From the cell containing the given text, extract its center point as [x, y] coordinate. 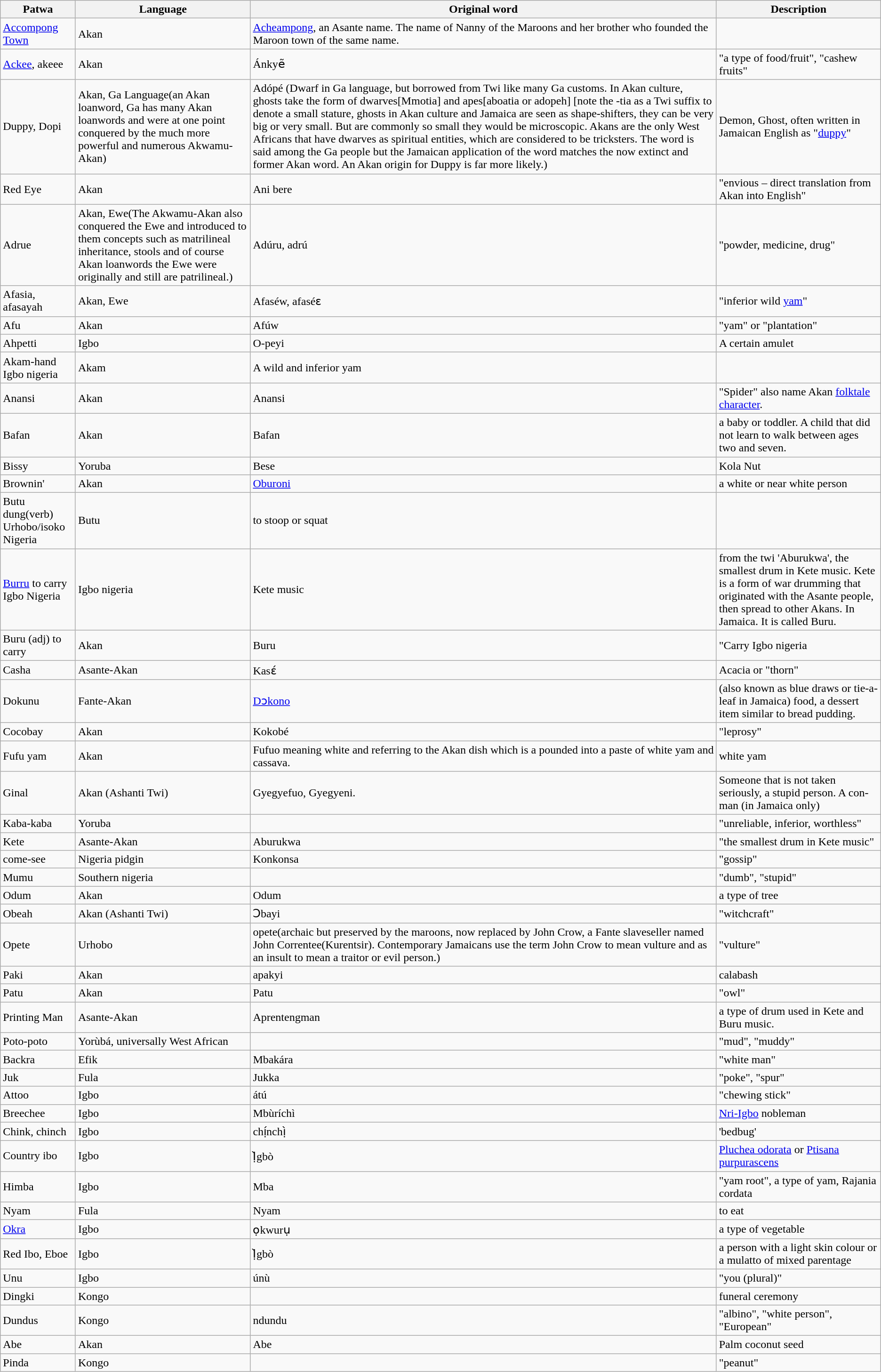
Fufu yam [38, 756]
Aprentengman [483, 1018]
Chink, chinch [38, 1131]
to stoop or squat [483, 521]
Afaséw, afaséɛ [483, 301]
"a type of food/fruit", "cashew fruits" [798, 64]
Unu [38, 1278]
Kola Nut [798, 465]
Ani bere [483, 189]
to eat [798, 1211]
"albino", "white person", "European" [798, 1321]
Afu [38, 325]
Casha [38, 670]
Himba [38, 1187]
Dingki [38, 1296]
átú [483, 1095]
Description [798, 9]
Butu [163, 521]
Yorùbá, universally West African [163, 1042]
Dɔkono [483, 701]
Breechee [38, 1113]
Igbo nigeria [163, 589]
Ackee, akeee [38, 64]
"witchcraft" [798, 914]
Kaba-kaba [38, 824]
Attoo [38, 1095]
Gyegyefuo, Gyegyeni. [483, 793]
Language [163, 9]
Backra [38, 1059]
Country ibo [38, 1156]
Mumu [38, 877]
Obeah [38, 914]
a type of tree [798, 895]
Palm coconut seed [798, 1345]
Acacia or "thorn" [798, 670]
apakyi [483, 975]
"owl" [798, 993]
ndundu [483, 1321]
Adrue [38, 245]
'bedbug' [798, 1131]
Original word [483, 9]
únù [483, 1278]
a baby or toddler. A child that did not learn to walk between ages two and seven. [798, 435]
Duppy, Dopi [38, 127]
Kasɛ́ [483, 670]
Jukka [483, 1077]
"envious – direct translation from Akan into English" [798, 189]
"mud", "muddy" [798, 1042]
Akam [163, 367]
"gossip" [798, 859]
Akan, Ga Language(an Akan loanword, Ga has many Akan loanwords and were at one point conquered by the much more powerful and numerous Akwamu-Akan) [163, 127]
Red Ibo, Eboe [38, 1254]
Akan, Ewe [163, 301]
Butu dung(verb)Urhobo/isoko Nigeria [38, 521]
Pinda [38, 1363]
"dumb", "stupid" [798, 877]
a type of vegetable [798, 1229]
Ginal [38, 793]
Efik [163, 1059]
a white or near white person [798, 484]
Opete [38, 944]
Kete [38, 842]
a person with a light skin colour or a mulatto of mixed parentage [798, 1254]
a type of drum used in Kete and Buru music. [798, 1018]
Nigeria pidgin [163, 859]
Akam-handIgbo nigeria [38, 367]
Buru [483, 646]
Ahpetti [38, 343]
come-see [38, 859]
Poto-poto [38, 1042]
Someone that is not taken seriously, a stupid person. A con-man (in Jamaica only) [798, 793]
Acheampong, an Asante name. The name of Nanny of the Maroons and her brother who founded the Maroon town of the same name. [483, 34]
(also known as blue draws or tie-a-leaf in Jamaica) food, a dessert item similar to bread pudding. [798, 701]
Afasia, afasayah [38, 301]
Demon, Ghost, often written in Jamaican English as "duppy" [798, 127]
Paki [38, 975]
Bese [483, 465]
Dundus [38, 1321]
ọkwurụ [483, 1229]
chị́nchị̀ [483, 1131]
"yam root", a type of yam, Rajania cordata [798, 1187]
"Carry Igbo nigeria [798, 646]
white yam [798, 756]
Kokobé [483, 731]
"chewing stick" [798, 1095]
Kete music [483, 589]
Cocobay [38, 731]
O-peyi [483, 343]
Oburoni [483, 484]
"vulture" [798, 944]
Fante-Akan [163, 701]
Dokunu [38, 701]
Brownin' [38, 484]
"white man" [798, 1059]
Buru (adj) to carry [38, 646]
Urhobo [163, 944]
Accompong Town [38, 34]
Ɔbayi [483, 914]
"you (plural)" [798, 1278]
Mbakára [483, 1059]
"peanut" [798, 1363]
Konkonsa [483, 859]
A certain amulet [798, 343]
calabash [798, 975]
Fufuo meaning white and referring to the Akan dish which is a pounded into a paste of white yam and cassava. [483, 756]
"powder, medicine, drug" [798, 245]
Nri-Igbo nobleman [798, 1113]
"poke", "spur" [798, 1077]
Mbùríchì [483, 1113]
"the smallest drum in Kete music" [798, 842]
Patwa [38, 9]
funeral ceremony [798, 1296]
"Spider" also name Akan folktale character. [798, 398]
Printing Man [38, 1018]
Red Eye [38, 189]
"leprosy" [798, 731]
Bissy [38, 465]
Adúru, adrú [483, 245]
Pluchea odorata or Ptisana purpurascens [798, 1156]
A wild and inferior yam [483, 367]
Aburukwa [483, 842]
"unreliable, inferior, worthless" [798, 824]
Afúw [483, 325]
Mba [483, 1187]
Ánkyẽ [483, 64]
"yam" or "plantation" [798, 325]
Burru to carry Igbo Nigeria [38, 589]
Okra [38, 1229]
Southern nigeria [163, 877]
Juk [38, 1077]
"inferior wild yam" [798, 301]
